Detect which cell encompasses the target text, then output its (X, Y) center coordinate. 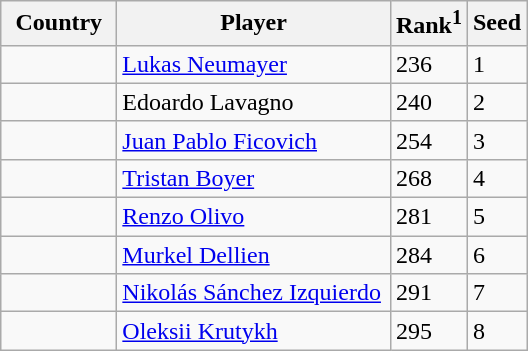
240 (428, 102)
236 (428, 64)
284 (428, 255)
Renzo Olivo (254, 217)
1 (496, 64)
Tristan Boyer (254, 178)
4 (496, 178)
281 (428, 217)
Edoardo Lavagno (254, 102)
268 (428, 178)
Seed (496, 24)
254 (428, 140)
6 (496, 255)
291 (428, 293)
Nikolás Sánchez Izquierdo (254, 293)
5 (496, 217)
3 (496, 140)
Player (254, 24)
Country (59, 24)
2 (496, 102)
295 (428, 331)
7 (496, 293)
Juan Pablo Ficovich (254, 140)
Oleksii Krutykh (254, 331)
8 (496, 331)
Rank1 (428, 24)
Murkel Dellien (254, 255)
Lukas Neumayer (254, 64)
